Detect which cell encompasses the target text, then output its [x, y] center coordinate. 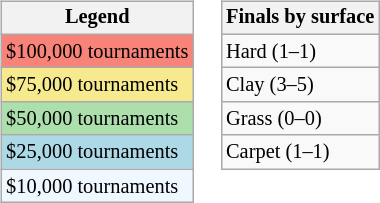
Legend [97, 18]
Finals by surface [300, 18]
$75,000 tournaments [97, 85]
$50,000 tournaments [97, 119]
Clay (3–5) [300, 85]
Grass (0–0) [300, 119]
Hard (1–1) [300, 51]
$25,000 tournaments [97, 152]
$100,000 tournaments [97, 51]
$10,000 tournaments [97, 186]
Carpet (1–1) [300, 152]
